Extract the [X, Y] coordinate from the center of the cell holding the provided text.  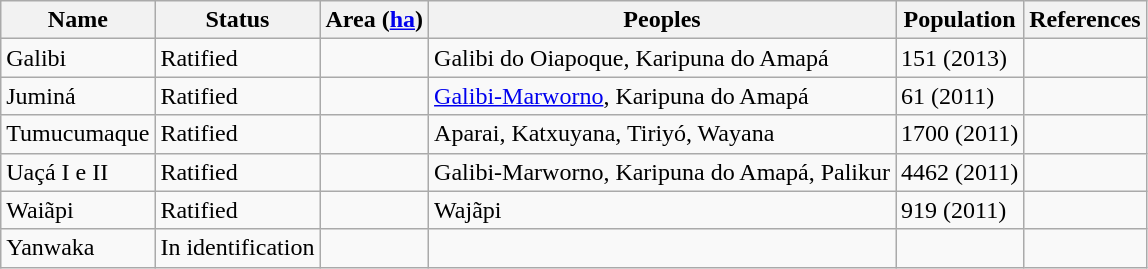
Galibi-Marworno, Karipuna do Amapá, Palikur [662, 172]
Population [960, 20]
Yanwaka [78, 248]
Tumucumaque [78, 134]
In identification [238, 248]
Uaçá I e II [78, 172]
151 (2013) [960, 58]
Status [238, 20]
61 (2011) [960, 96]
Waiãpi [78, 210]
Juminá [78, 96]
Name [78, 20]
References [1086, 20]
Galibi [78, 58]
Aparai, Katxuyana, Tiriyó, Wayana [662, 134]
Wajãpi [662, 210]
Galibi-Marworno, Karipuna do Amapá [662, 96]
1700 (2011) [960, 134]
919 (2011) [960, 210]
4462 (2011) [960, 172]
Galibi do Oiapoque, Karipuna do Amapá [662, 58]
Peoples [662, 20]
Area (ha) [374, 20]
